Provide the (X, Y) coordinate of the cell's center where the given text is located.  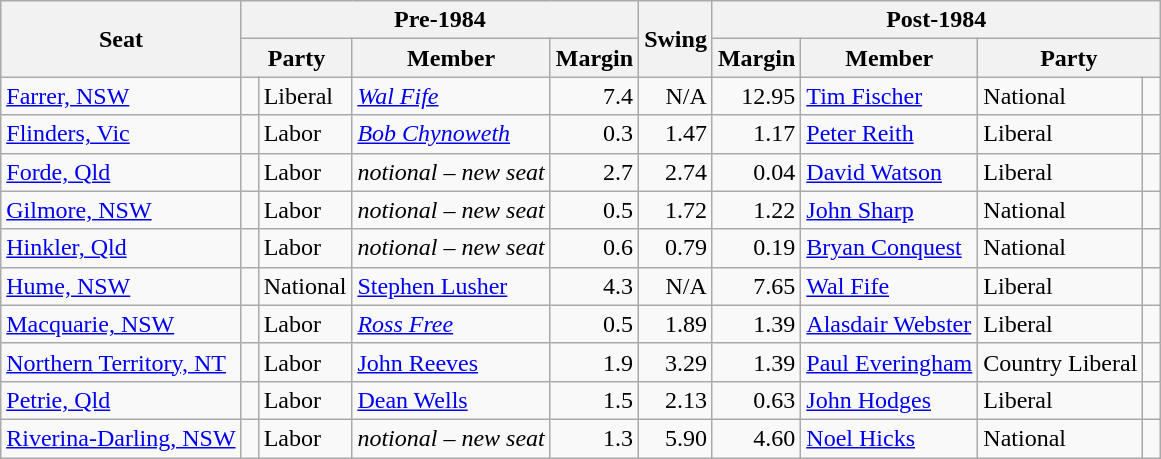
Paul Everingham (890, 362)
Farrer, NSW (121, 96)
Ross Free (451, 324)
7.65 (756, 286)
Bryan Conquest (890, 248)
7.4 (594, 96)
2.7 (594, 172)
John Hodges (890, 400)
1.17 (756, 134)
1.3 (594, 438)
Northern Territory, NT (121, 362)
John Sharp (890, 210)
4.60 (756, 438)
Gilmore, NSW (121, 210)
Hume, NSW (121, 286)
Pre-1984 (440, 20)
1.22 (756, 210)
Riverina-Darling, NSW (121, 438)
Noel Hicks (890, 438)
Stephen Lusher (451, 286)
5.90 (676, 438)
Alasdair Webster (890, 324)
Flinders, Vic (121, 134)
0.19 (756, 248)
David Watson (890, 172)
Hinkler, Qld (121, 248)
Forde, Qld (121, 172)
Tim Fischer (890, 96)
1.89 (676, 324)
0.6 (594, 248)
2.74 (676, 172)
2.13 (676, 400)
Macquarie, NSW (121, 324)
Bob Chynoweth (451, 134)
0.3 (594, 134)
Country Liberal (1060, 362)
Petrie, Qld (121, 400)
1.5 (594, 400)
Dean Wells (451, 400)
1.72 (676, 210)
John Reeves (451, 362)
Peter Reith (890, 134)
12.95 (756, 96)
Seat (121, 39)
0.63 (756, 400)
1.9 (594, 362)
1.47 (676, 134)
0.79 (676, 248)
Swing (676, 39)
0.04 (756, 172)
Post-1984 (936, 20)
3.29 (676, 362)
4.3 (594, 286)
